Locate the cell with the specified text and output its [x, y] center coordinate. 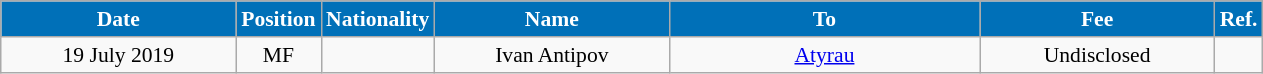
Name [552, 19]
To [824, 19]
Fee [1098, 19]
Ivan Antipov [552, 55]
Atyrau [824, 55]
Position [278, 19]
Ref. [1239, 19]
MF [278, 55]
Date [118, 19]
19 July 2019 [118, 55]
Nationality [378, 19]
Undisclosed [1098, 55]
